For the text-containing cell, return its midpoint in [x, y] coordinate format. 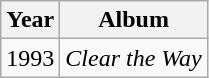
Year [30, 20]
1993 [30, 58]
Album [134, 20]
Clear the Way [134, 58]
